Identify which cell holds the provided text, then report its [X, Y] central coordinate. 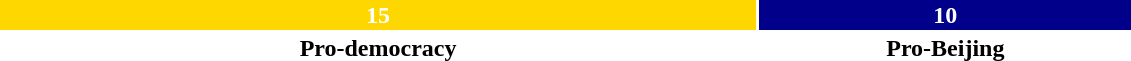
15 [378, 15]
10 [945, 15]
